Find where the given text appears and provide that cell's center as [x, y] coordinate. 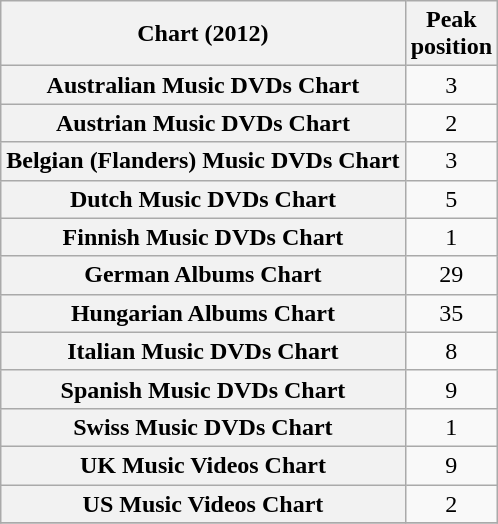
Australian Music DVDs Chart [203, 85]
8 [451, 351]
US Music Videos Chart [203, 503]
35 [451, 313]
Hungarian Albums Chart [203, 313]
German Albums Chart [203, 275]
UK Music Videos Chart [203, 465]
Swiss Music DVDs Chart [203, 427]
5 [451, 199]
Austrian Music DVDs Chart [203, 123]
Italian Music DVDs Chart [203, 351]
Chart (2012) [203, 34]
Finnish Music DVDs Chart [203, 237]
Spanish Music DVDs Chart [203, 389]
Peakposition [451, 34]
Dutch Music DVDs Chart [203, 199]
29 [451, 275]
Belgian (Flanders) Music DVDs Chart [203, 161]
